Locate the cell with the specified text and output its (X, Y) center coordinate. 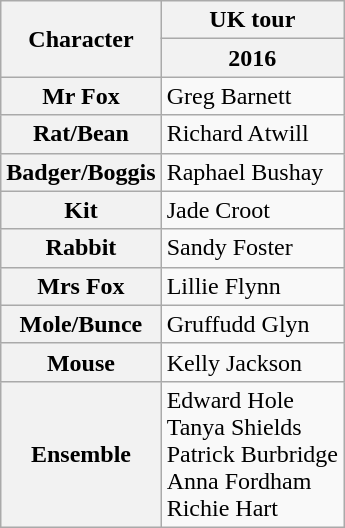
Lillie Flynn (252, 286)
Mr Fox (81, 96)
Rat/Bean (81, 134)
Greg Barnett (252, 96)
Mole/Bunce (81, 324)
Kit (81, 210)
Rabbit (81, 248)
Character (81, 39)
Ensemble (81, 454)
Kelly Jackson (252, 362)
Mouse (81, 362)
Jade Croot (252, 210)
Mrs Fox (81, 286)
Gruffudd Glyn (252, 324)
Badger/Boggis (81, 172)
Raphael Bushay (252, 172)
Richard Atwill (252, 134)
Edward HoleTanya ShieldsPatrick BurbridgeAnna FordhamRichie Hart (252, 454)
2016 (252, 58)
Sandy Foster (252, 248)
UK tour (252, 20)
